Output the (x, y) coordinate of the center of the cell containing the given text.  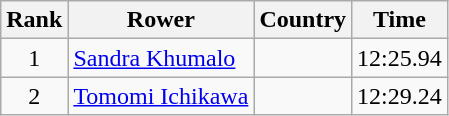
Tomomi Ichikawa (161, 96)
2 (34, 96)
Country (303, 20)
Time (400, 20)
12:29.24 (400, 96)
Rower (161, 20)
12:25.94 (400, 58)
Sandra Khumalo (161, 58)
1 (34, 58)
Rank (34, 20)
